Detect which cell encompasses the target text, then output its [x, y] center coordinate. 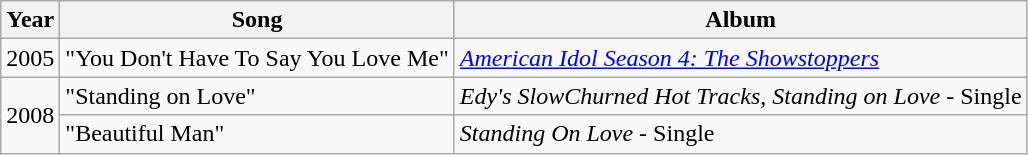
Song [257, 20]
Standing On Love - Single [740, 134]
"Standing on Love" [257, 96]
Edy's SlowChurned Hot Tracks, Standing on Love - Single [740, 96]
"Beautiful Man" [257, 134]
Year [30, 20]
2008 [30, 115]
Album [740, 20]
American Idol Season 4: The Showstoppers [740, 58]
"You Don't Have To Say You Love Me" [257, 58]
2005 [30, 58]
